Return [x, y] of the center of cell containing provided text 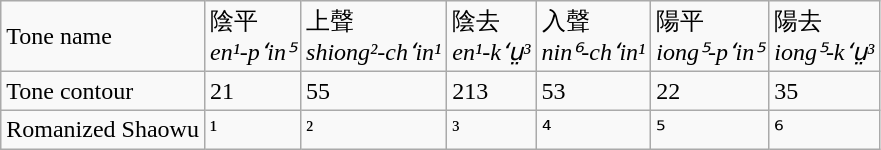
Tone name [103, 36]
Tone contour [103, 91]
55 [374, 91]
² [374, 130]
21 [252, 91]
陰平en¹-pʻin⁵ [252, 36]
⁶ [824, 130]
入聲nin⁶-chʻin¹ [594, 36]
213 [492, 91]
Romanized Shaowu [103, 130]
53 [594, 91]
22 [710, 91]
⁴ [594, 130]
³ [492, 130]
陰去en¹-kʻṳ³ [492, 36]
⁵ [710, 130]
上聲shiong²-chʻin¹ [374, 36]
陽去iong⁵-kʻṳ³ [824, 36]
35 [824, 91]
陽平iong⁵-pʻin⁵ [710, 36]
¹ [252, 130]
